Locate the cell with the specified text and output its [x, y] center coordinate. 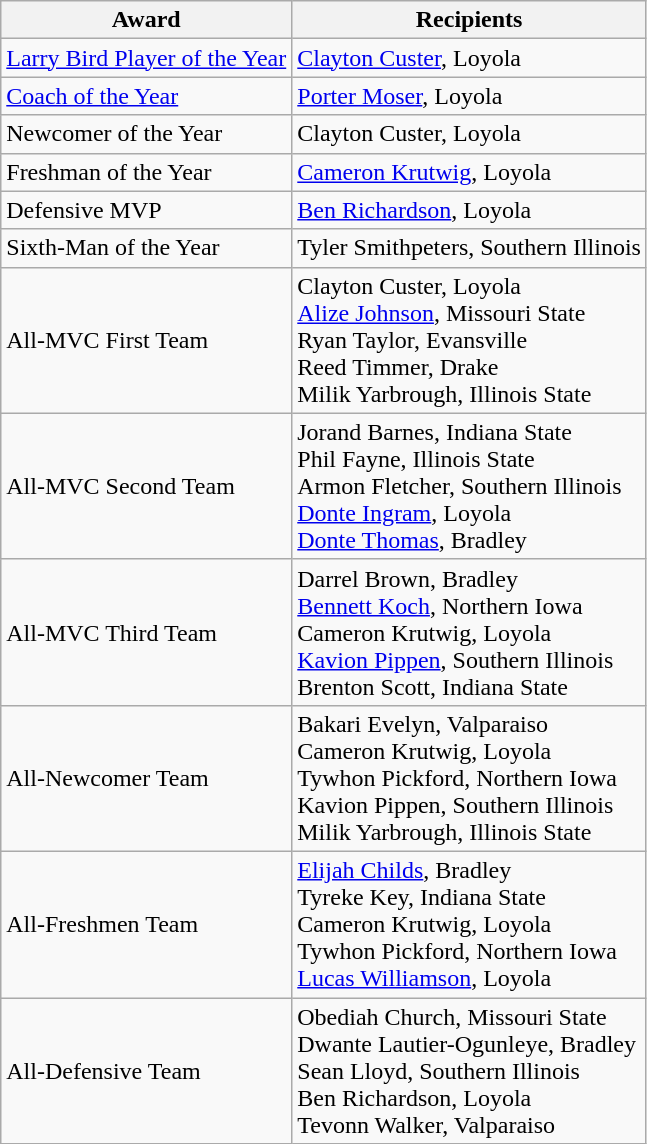
Clayton Custer, LoyolaAlize Johnson, Missouri StateRyan Taylor, EvansvilleReed Timmer, DrakeMilik Yarbrough, Illinois State [470, 340]
Sixth-Man of the Year [146, 248]
Bakari Evelyn, ValparaisoCameron Krutwig, LoyolaTywhon Pickford, Northern IowaKavion Pippen, Southern IllinoisMilik Yarbrough, Illinois State [470, 778]
Defensive MVP [146, 210]
All-Newcomer Team [146, 778]
Freshman of the Year [146, 172]
Porter Moser, Loyola [470, 96]
Tyler Smithpeters, Southern Illinois [470, 248]
Award [146, 20]
All-Defensive Team [146, 1071]
Larry Bird Player of the Year [146, 58]
Darrel Brown, BradleyBennett Koch, Northern IowaCameron Krutwig, LoyolaKavion Pippen, Southern IllinoisBrenton Scott, Indiana State [470, 632]
Obediah Church, Missouri StateDwante Lautier-Ogunleye, BradleySean Lloyd, Southern IllinoisBen Richardson, LoyolaTevonn Walker, Valparaiso [470, 1071]
Jorand Barnes, Indiana StatePhil Fayne, Illinois StateArmon Fletcher, Southern IllinoisDonte Ingram, LoyolaDonte Thomas, Bradley [470, 486]
Coach of the Year [146, 96]
Elijah Childs, BradleyTyreke Key, Indiana StateCameron Krutwig, LoyolaTywhon Pickford, Northern IowaLucas Williamson, Loyola [470, 924]
Newcomer of the Year [146, 134]
All-MVC Third Team [146, 632]
Cameron Krutwig, Loyola [470, 172]
All-Freshmen Team [146, 924]
All-MVC First Team [146, 340]
Recipients [470, 20]
Ben Richardson, Loyola [470, 210]
All-MVC Second Team [146, 486]
